Detect which cell encompasses the target text, then output its [X, Y] center coordinate. 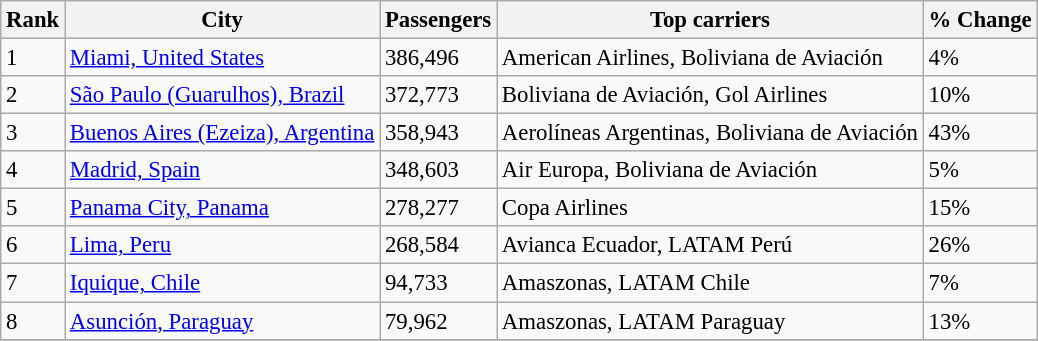
Iquique, Chile [222, 283]
348,603 [438, 170]
Air Europa, Boliviana de Aviación [710, 170]
372,773 [438, 95]
1 [33, 58]
358,943 [438, 133]
8 [33, 321]
American Airlines, Boliviana de Aviación [710, 58]
6 [33, 245]
Amaszonas, LATAM Paraguay [710, 321]
268,584 [438, 245]
Panama City, Panama [222, 208]
4 [33, 170]
7 [33, 283]
3 [33, 133]
26% [980, 245]
Buenos Aires (Ezeiza), Argentina [222, 133]
4% [980, 58]
2 [33, 95]
15% [980, 208]
Miami, United States [222, 58]
Top carriers [710, 20]
Boliviana de Aviación, Gol Airlines [710, 95]
Avianca Ecuador, LATAM Perú [710, 245]
10% [980, 95]
5 [33, 208]
5% [980, 170]
278,277 [438, 208]
% Change [980, 20]
386,496 [438, 58]
Passengers [438, 20]
City [222, 20]
Rank [33, 20]
43% [980, 133]
79,962 [438, 321]
94,733 [438, 283]
Copa Airlines [710, 208]
13% [980, 321]
Asunción, Paraguay [222, 321]
7% [980, 283]
Aerolíneas Argentinas, Boliviana de Aviación [710, 133]
Amaszonas, LATAM Chile [710, 283]
Madrid, Spain [222, 170]
Lima, Peru [222, 245]
São Paulo (Guarulhos), Brazil [222, 95]
